Return the (x, y) coordinate for the center point of the cell that contains the specified text.  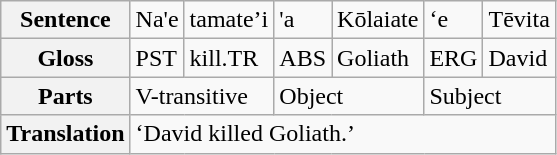
Sentence (66, 20)
PST (157, 58)
tamate’i (229, 20)
ABS (303, 58)
David (519, 58)
V-transitive (202, 96)
Kōlaiate (378, 20)
‘David killed Goliath.’ (342, 134)
Translation (66, 134)
‘e (454, 20)
Na'e (157, 20)
ERG (454, 58)
kill.TR (229, 58)
Subject (490, 96)
Goliath (378, 58)
'a (303, 20)
Tēvita (519, 20)
Gloss (66, 58)
Object (349, 96)
Parts (66, 96)
